Output the (X, Y) coordinate of the center of the cell containing the given text.  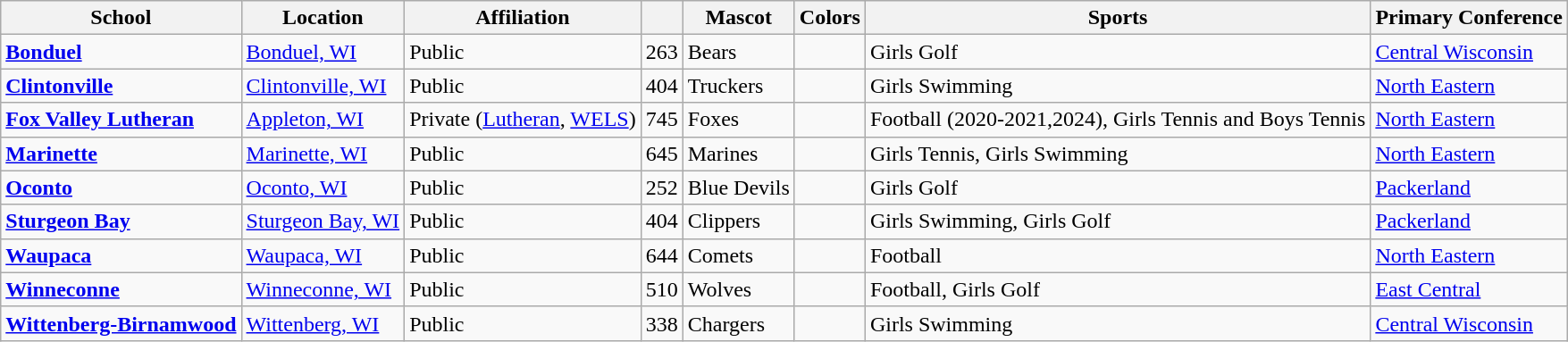
Colors (829, 18)
Bears (738, 52)
263 (661, 52)
Marines (738, 154)
Location (323, 18)
Marinette (122, 154)
Oconto, WI (323, 188)
745 (661, 120)
Football (2020-2021,2024), Girls Tennis and Boys Tennis (1117, 120)
Waupaca (122, 255)
School (122, 18)
Winneconne, WI (323, 289)
510 (661, 289)
Clintonville (122, 86)
Primary Conference (1469, 18)
Appleton, WI (323, 120)
338 (661, 323)
Foxes (738, 120)
644 (661, 255)
Sturgeon Bay, WI (323, 221)
Winneconne (122, 289)
252 (661, 188)
Girls Tennis, Girls Swimming (1117, 154)
645 (661, 154)
Blue Devils (738, 188)
Waupaca, WI (323, 255)
Private (Lutheran, WELS) (524, 120)
Bonduel (122, 52)
Comets (738, 255)
Bonduel, WI (323, 52)
Wolves (738, 289)
Marinette, WI (323, 154)
Truckers (738, 86)
Sturgeon Bay (122, 221)
Clippers (738, 221)
Girls Swimming, Girls Golf (1117, 221)
Sports (1117, 18)
Affiliation (524, 18)
Football (1117, 255)
Clintonville, WI (323, 86)
Football, Girls Golf (1117, 289)
Mascot (738, 18)
Chargers (738, 323)
Oconto (122, 188)
Wittenberg, WI (323, 323)
East Central (1469, 289)
Fox Valley Lutheran (122, 120)
Wittenberg-Birnamwood (122, 323)
